Search for the cell housing the specified text and yield its (x, y) center coordinate. 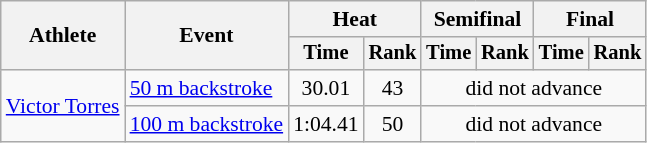
Semifinal (477, 19)
43 (393, 88)
Final (590, 19)
30.01 (326, 88)
Victor Torres (63, 106)
Heat (354, 19)
100 m backstroke (207, 124)
50 (393, 124)
50 m backstroke (207, 88)
1:04.41 (326, 124)
Event (207, 36)
Athlete (63, 36)
